Extract the [x, y] coordinate from the center of the cell holding the provided text.  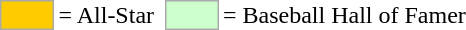
= All-Star [106, 15]
